Locate the cell with the specified text and output its [x, y] center coordinate. 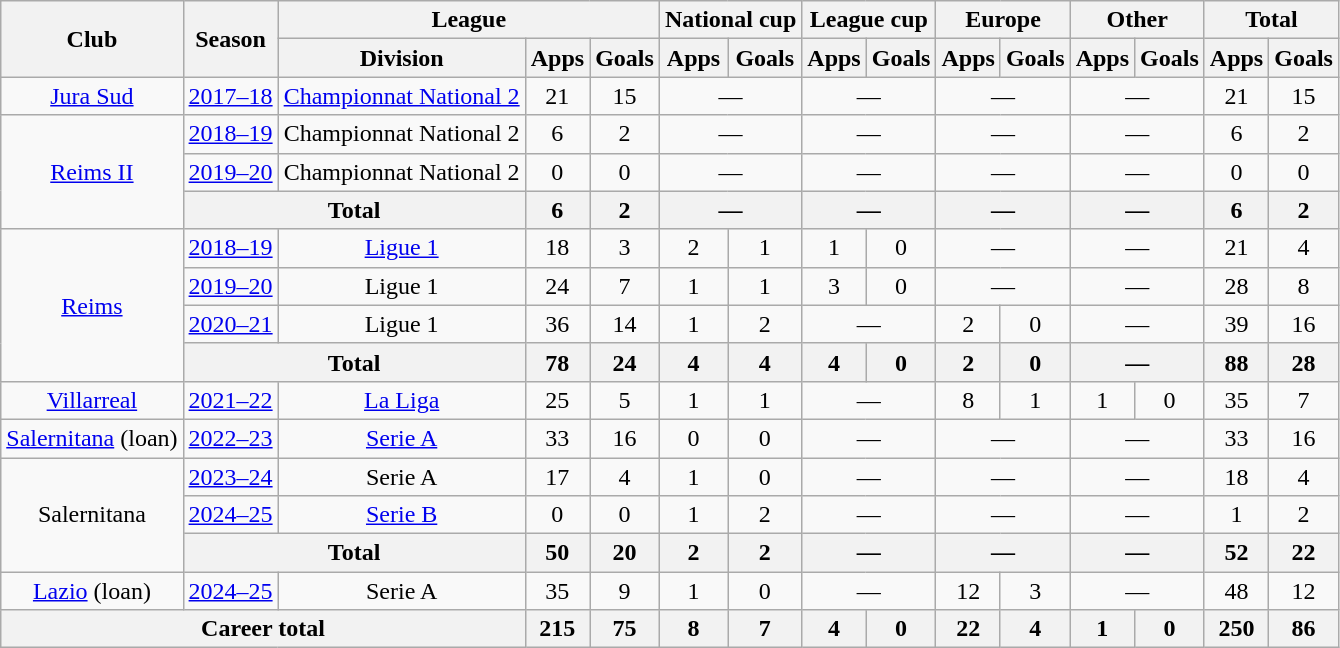
2021–22 [230, 400]
14 [625, 324]
215 [557, 629]
36 [557, 324]
Europe [1003, 20]
Other [1137, 20]
9 [625, 591]
25 [557, 400]
250 [1236, 629]
39 [1236, 324]
52 [1236, 553]
Career total [263, 629]
Serie B [402, 515]
Jura Sud [92, 96]
2022–23 [230, 438]
Club [92, 39]
2017–18 [230, 96]
5 [625, 400]
48 [1236, 591]
2020–21 [230, 324]
Salernitana (loan) [92, 438]
78 [557, 362]
Salernitana [92, 515]
Division [402, 58]
Reims II [92, 172]
League cup [869, 20]
Lazio (loan) [92, 591]
75 [625, 629]
National cup [730, 20]
50 [557, 553]
Season [230, 39]
La Liga [402, 400]
20 [625, 553]
Reims [92, 305]
88 [1236, 362]
17 [557, 477]
League [468, 20]
2023–24 [230, 477]
86 [1304, 629]
Villarreal [92, 400]
